Find where the given text appears and provide that cell's center as (x, y) coordinate. 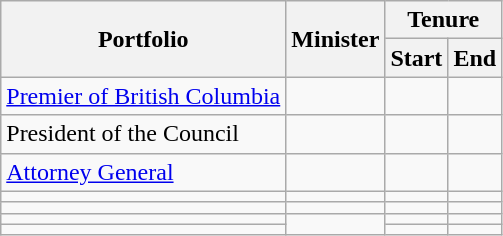
Minister (336, 39)
Attorney General (144, 172)
Start (416, 58)
President of the Council (144, 134)
Tenure (444, 20)
Premier of British Columbia (144, 96)
End (475, 58)
Portfolio (144, 39)
